For the text-containing cell, return its midpoint in (X, Y) coordinate format. 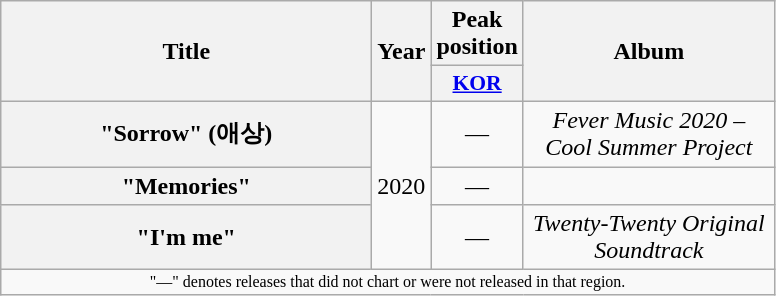
KOR (477, 84)
"—" denotes releases that did not chart or were not released in that region. (388, 282)
2020 (402, 185)
"Sorrow" (애상) (186, 134)
Album (648, 52)
"Memories" (186, 185)
"I'm me" (186, 238)
Year (402, 52)
Fever Music 2020 – Cool Summer Project (648, 134)
Twenty-Twenty Original Soundtrack (648, 238)
Title (186, 52)
Peak position (477, 34)
